Locate the cell with the specified text and output its (x, y) center coordinate. 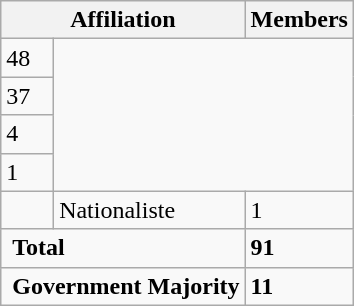
48 (28, 58)
Government Majority (123, 286)
91 (299, 248)
4 (28, 134)
11 (299, 286)
Nationaliste (150, 210)
Total (123, 248)
37 (28, 96)
Members (299, 20)
Affiliation (123, 20)
